Extract the (X, Y) coordinate from the center of the cell holding the provided text.  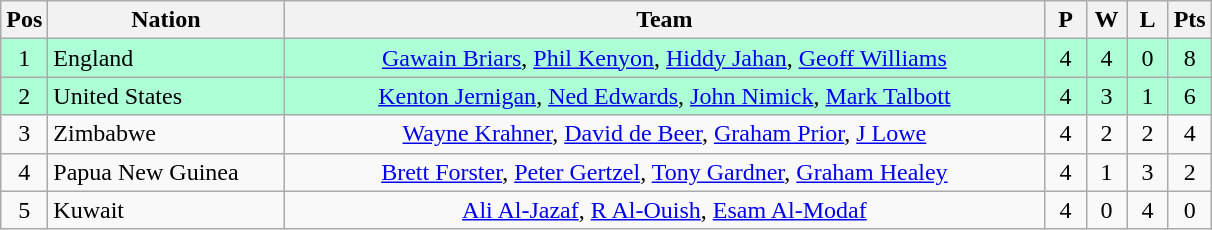
Brett Forster, Peter Gertzel, Tony Gardner, Graham Healey (664, 172)
Pos (24, 20)
Wayne Krahner, David de Beer, Graham Prior, J Lowe (664, 134)
Gawain Briars, Phil Kenyon, Hiddy Jahan, Geoff Williams (664, 58)
L (1148, 20)
England (166, 58)
Kuwait (166, 210)
W (1106, 20)
Pts (1190, 20)
Zimbabwe (166, 134)
8 (1190, 58)
United States (166, 96)
Papua New Guinea (166, 172)
5 (24, 210)
Team (664, 20)
P (1066, 20)
Nation (166, 20)
Kenton Jernigan, Ned Edwards, John Nimick, Mark Talbott (664, 96)
6 (1190, 96)
Ali Al-Jazaf, R Al-Ouish, Esam Al-Modaf (664, 210)
